Capture the cell that displays the provided text and extract its [X, Y] central coordinate. 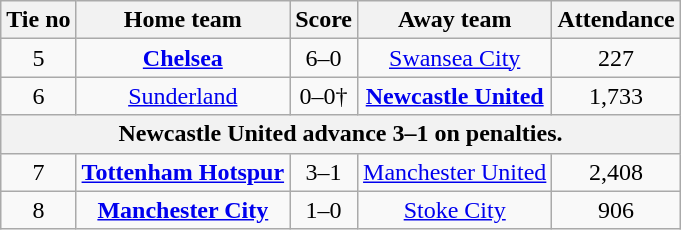
Sunderland [183, 96]
2,408 [616, 172]
Newcastle United advance 3–1 on penalties. [341, 134]
Tottenham Hotspur [183, 172]
5 [38, 58]
7 [38, 172]
Attendance [616, 20]
227 [616, 58]
Score [324, 20]
Newcastle United [455, 96]
Manchester United [455, 172]
1,733 [616, 96]
Home team [183, 20]
0–0† [324, 96]
906 [616, 210]
1–0 [324, 210]
3–1 [324, 172]
8 [38, 210]
Manchester City [183, 210]
Tie no [38, 20]
Away team [455, 20]
6 [38, 96]
6–0 [324, 58]
Stoke City [455, 210]
Swansea City [455, 58]
Chelsea [183, 58]
